For the text-containing cell, return its midpoint in (X, Y) coordinate format. 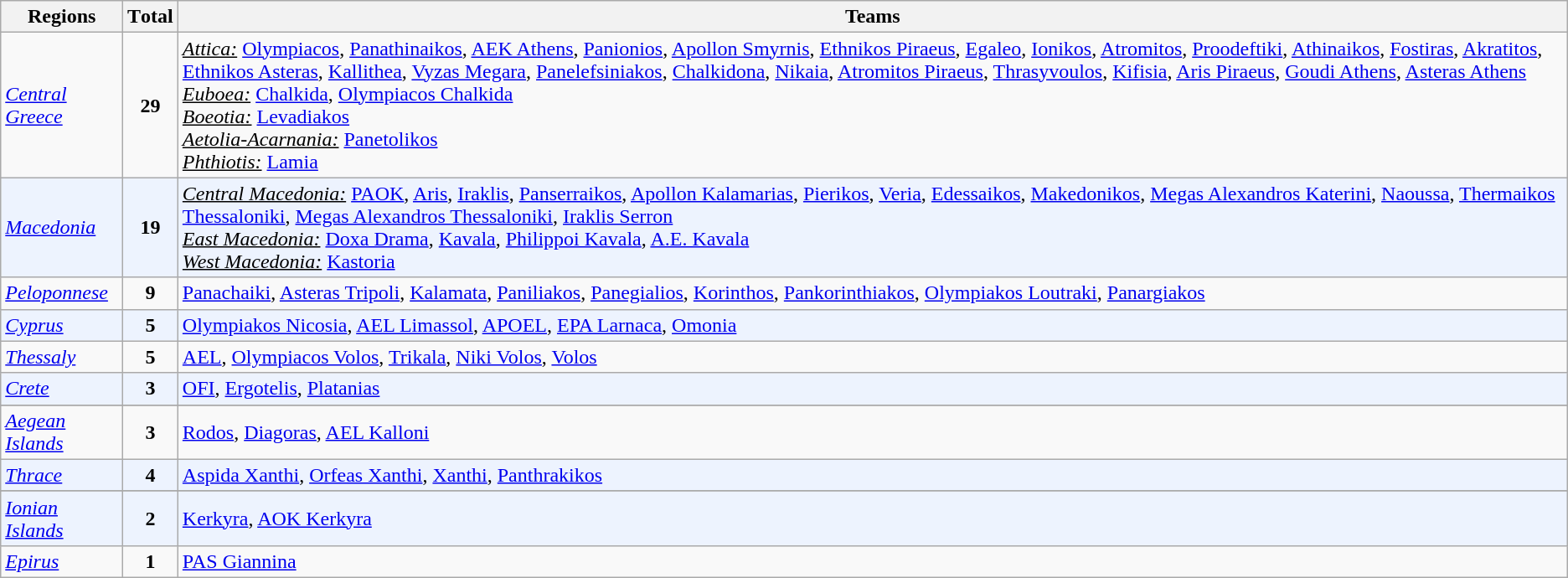
Teams (873, 17)
AEL, Olympiacos Volos, Trikala, Niki Volos, Volos (873, 357)
Ionian Islands (62, 518)
Olympiakos Nicosia, AEL Limassol, APOEL, EPA Larnaca, Omonia (873, 325)
Cyprus (62, 325)
Central Greece (62, 106)
1 (151, 561)
Regions (62, 17)
Aspida Xanthi, Orfeas Xanthi, Xanthi, Panthrakikos (873, 475)
9 (151, 293)
29 (151, 106)
Thrace (62, 475)
Thessaly (62, 357)
Crete (62, 389)
Panachaiki, Asteras Tripoli, Kalamata, Paniliakos, Panegialios, Korinthos, Pankorinthiakos, Olympiakos Loutraki, Panargiakos (873, 293)
Macedonia (62, 228)
PAS Giannina (873, 561)
Peloponnese (62, 293)
Kerkyra, AOK Kerkyra (873, 518)
4 (151, 475)
Aegean Islands (62, 432)
OFI, Ergotelis, Platanias (873, 389)
Epirus (62, 561)
19 (151, 228)
Rodos, Diagoras, AEL Kalloni (873, 432)
2 (151, 518)
Τotal (151, 17)
